Scan for the cell matching the given text and deliver its [x, y] coordinate at center. 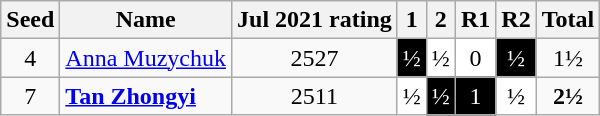
Seed [30, 20]
Anna Muzychuk [146, 58]
2½ [568, 96]
Tan Zhongyi [146, 96]
0 [475, 58]
2511 [315, 96]
R1 [475, 20]
7 [30, 96]
1½ [568, 58]
4 [30, 58]
2 [440, 20]
Total [568, 20]
Jul 2021 rating [315, 20]
2527 [315, 58]
Name [146, 20]
R2 [516, 20]
